Pinpoint the cell where the given text exists, returning its [X, Y] midpoint coordinate. 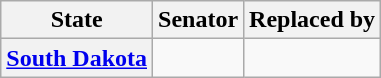
South Dakota [77, 58]
Senator [198, 20]
Replaced by [312, 20]
State [77, 20]
